Output the (x, y) coordinate of the center of the cell containing the given text.  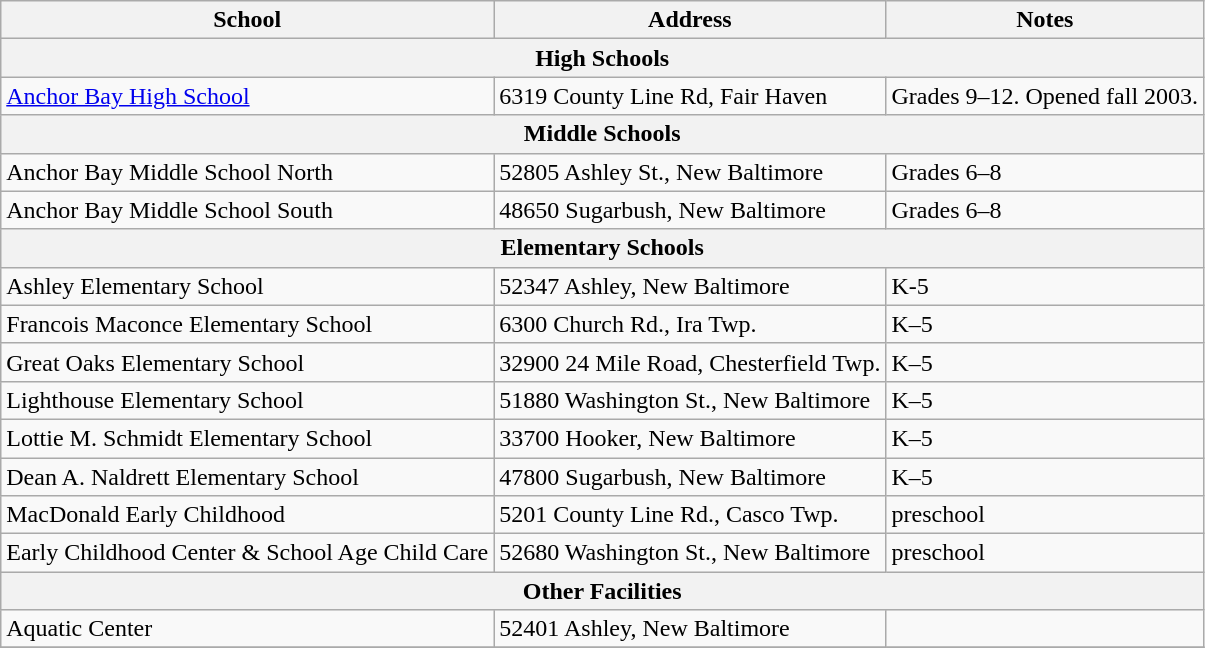
Aquatic Center (248, 629)
48650 Sugarbush, New Baltimore (690, 210)
Great Oaks Elementary School (248, 362)
52805 Ashley St., New Baltimore (690, 172)
6319 County Line Rd, Fair Haven (690, 96)
Francois Maconce Elementary School (248, 324)
MacDonald Early Childhood (248, 515)
K-5 (1045, 286)
6300 Church Rd., Ira Twp. (690, 324)
Other Facilities (602, 591)
51880 Washington St., New Baltimore (690, 400)
Ashley Elementary School (248, 286)
Elementary Schools (602, 248)
Lottie M. Schmidt Elementary School (248, 438)
Middle Schools (602, 134)
Address (690, 20)
5201 County Line Rd., Casco Twp. (690, 515)
Lighthouse Elementary School (248, 400)
Notes (1045, 20)
Anchor Bay High School (248, 96)
Grades 9–12. Opened fall 2003. (1045, 96)
47800 Sugarbush, New Baltimore (690, 477)
33700 Hooker, New Baltimore (690, 438)
Anchor Bay Middle School North (248, 172)
32900 24 Mile Road, Chesterfield Twp. (690, 362)
Dean A. Naldrett Elementary School (248, 477)
Anchor Bay Middle School South (248, 210)
Early Childhood Center & School Age Child Care (248, 553)
52401 Ashley, New Baltimore (690, 629)
52680 Washington St., New Baltimore (690, 553)
School (248, 20)
52347 Ashley, New Baltimore (690, 286)
High Schools (602, 58)
